Provide the (X, Y) coordinate of the cell's center where the given text is located.  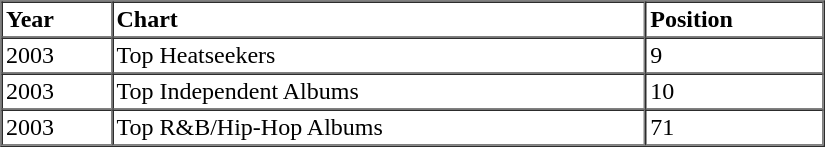
Chart (379, 20)
Top Independent Albums (379, 92)
Top Heatseekers (379, 56)
9 (735, 56)
71 (735, 128)
10 (735, 92)
Top R&B/Hip-Hop Albums (379, 128)
Position (735, 20)
Year (57, 20)
